Detect which cell encompasses the target text, then output its (X, Y) center coordinate. 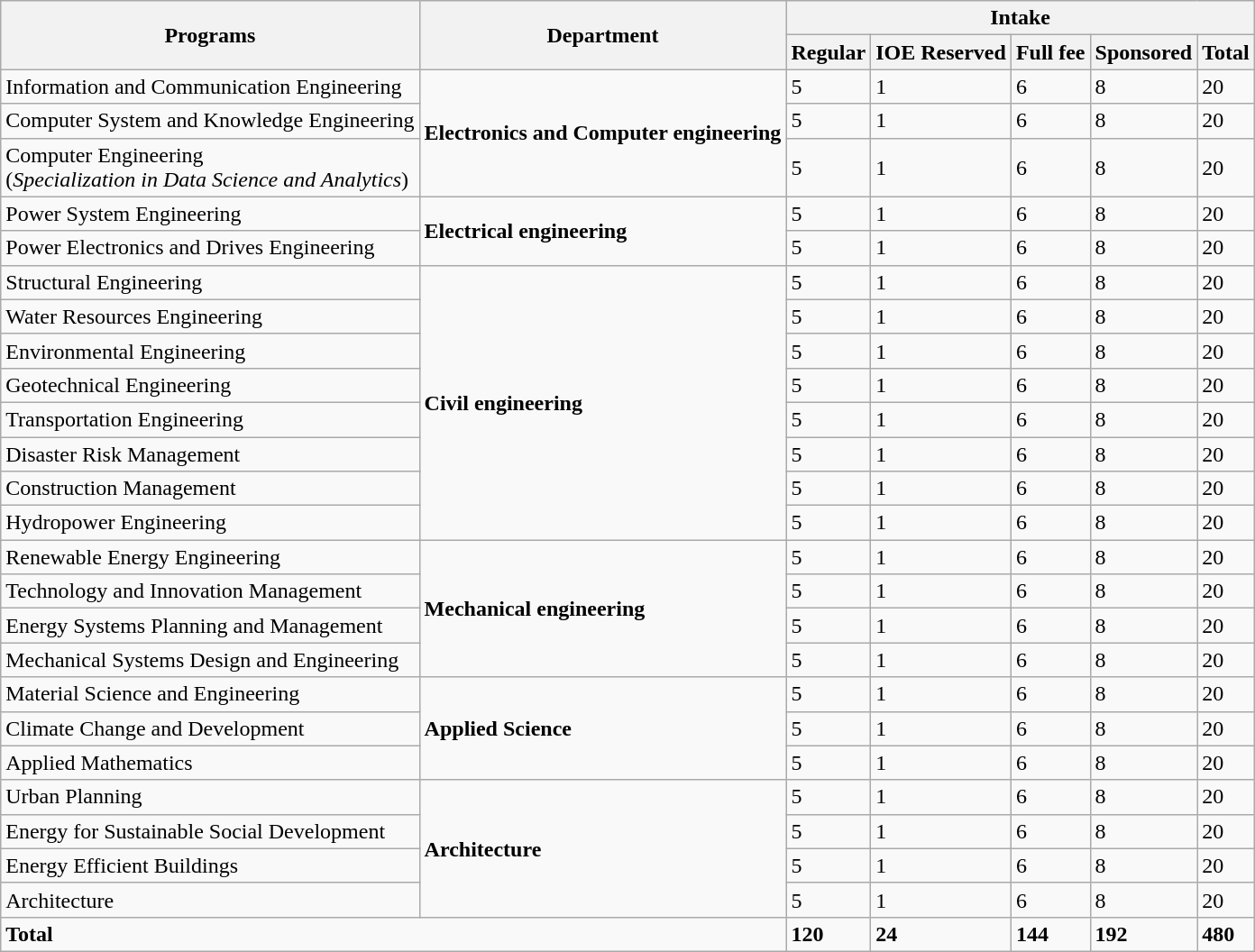
Applied Mathematics (210, 763)
Renewable Energy Engineering (210, 557)
Energy Systems Planning and Management (210, 626)
Mechanical engineering (602, 609)
Electrical engineering (602, 231)
Environmental Engineering (210, 351)
Full fee (1050, 52)
Structural Engineering (210, 282)
Material Science and Engineering (210, 694)
Power Electronics and Drives Engineering (210, 248)
Energy for Sustainable Social Development (210, 831)
Mechanical Systems Design and Engineering (210, 660)
120 (829, 934)
Electronics and Computer engineering (602, 133)
Intake (1021, 18)
Disaster Risk Management (210, 453)
24 (941, 934)
Technology and Innovation Management (210, 591)
Applied Science (602, 728)
Department (602, 35)
Civil engineering (602, 402)
Hydropower Engineering (210, 523)
Information and Communication Engineering (210, 87)
IOE Reserved (941, 52)
144 (1050, 934)
Computer Engineering(Specialization in Data Science and Analytics) (210, 168)
Transportation Engineering (210, 419)
Geotechnical Engineering (210, 385)
Sponsored (1143, 52)
Water Resources Engineering (210, 316)
Power System Engineering (210, 214)
480 (1226, 934)
Urban Planning (210, 797)
Climate Change and Development (210, 728)
Energy Efficient Buildings (210, 865)
Computer System and Knowledge Engineering (210, 121)
Regular (829, 52)
Programs (210, 35)
192 (1143, 934)
Construction Management (210, 489)
